For the text-containing cell, return its midpoint in (X, Y) coordinate format. 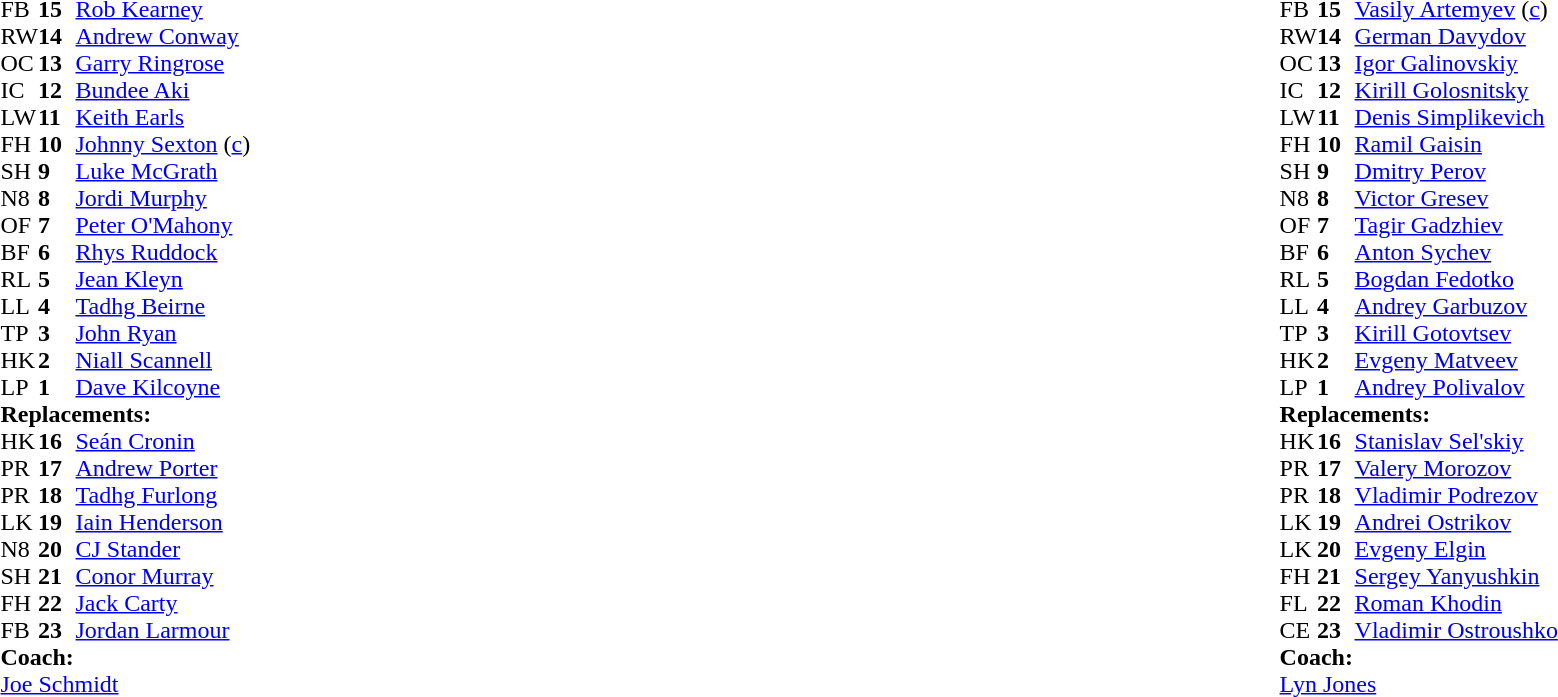
John Ryan (164, 334)
Keith Earls (164, 118)
Andrei Ostrikov (1456, 522)
Lyn Jones (1419, 684)
Garry Ringrose (164, 64)
Evgeny Matveev (1456, 360)
Andrew Porter (164, 468)
Tadhg Furlong (164, 496)
CJ Stander (164, 550)
Valery Morozov (1456, 468)
Denis Simplikevich (1456, 118)
Andrew Conway (164, 36)
Bogdan Fedotko (1456, 280)
Vladimir Podrezov (1456, 496)
Evgeny Elgin (1456, 550)
Tagir Gadzhiev (1456, 226)
Jordi Murphy (164, 198)
FB (19, 630)
Iain Henderson (164, 522)
Kirill Gotovtsev (1456, 334)
Ramil Gaisin (1456, 144)
Tadhg Beirne (164, 306)
Jordan Larmour (164, 630)
Joe Schmidt (125, 684)
Johnny Sexton (c) (164, 144)
Victor Gresev (1456, 198)
Igor Galinovskiy (1456, 64)
Niall Scannell (164, 360)
Dmitry Perov (1456, 172)
Bundee Aki (164, 90)
Andrey Garbuzov (1456, 306)
Sergey Yanyushkin (1456, 576)
Luke McGrath (164, 172)
Jean Kleyn (164, 280)
Kirill Golosnitsky (1456, 90)
German Davydov (1456, 36)
FL (1299, 604)
Peter O'Mahony (164, 226)
CE (1299, 630)
Vladimir Ostroushko (1456, 630)
Dave Kilcoyne (164, 388)
Jack Carty (164, 604)
Roman Khodin (1456, 604)
Stanislav Sel'skiy (1456, 442)
Seán Cronin (164, 442)
Rhys Ruddock (164, 252)
Conor Murray (164, 576)
Anton Sychev (1456, 252)
Andrey Polivalov (1456, 388)
